Pinpoint the cell where the given text exists, returning its (X, Y) midpoint coordinate. 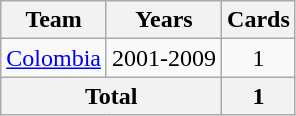
Years (164, 20)
2001-2009 (164, 58)
Team (54, 20)
Cards (259, 20)
Total (112, 96)
Colombia (54, 58)
